Determine the [x, y] coordinate at the center of the cell enclosing the given text.  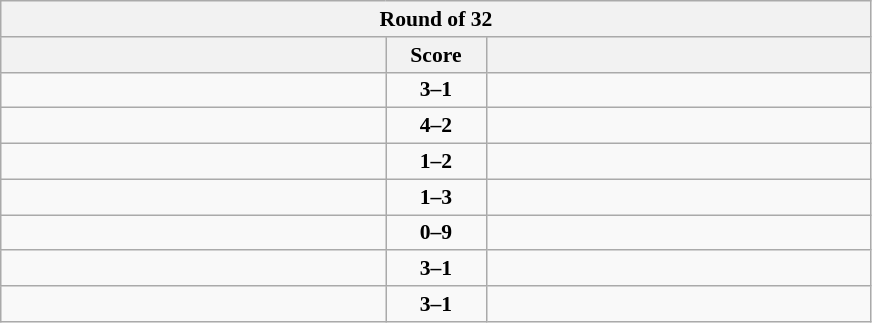
Score [436, 55]
4–2 [436, 126]
1–2 [436, 162]
1–3 [436, 197]
Round of 32 [436, 19]
0–9 [436, 233]
